Identify which cell holds the provided text, then report its [x, y] central coordinate. 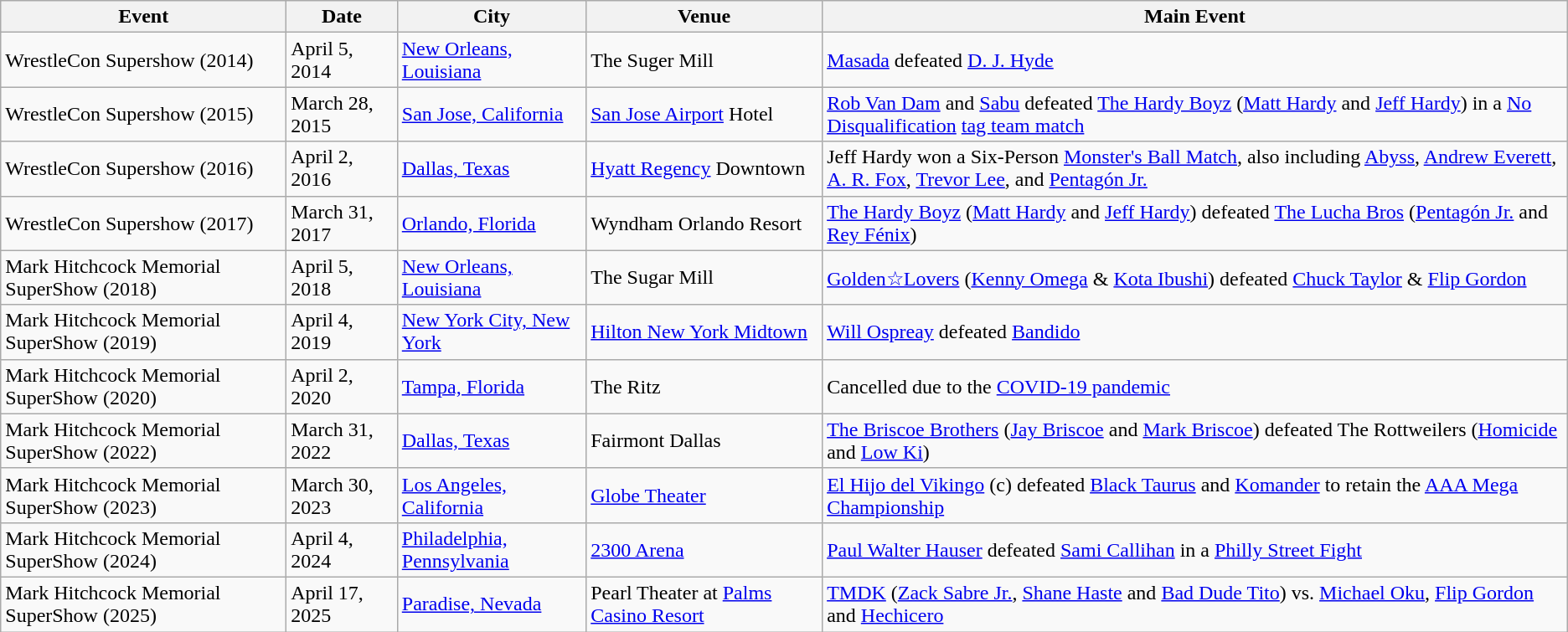
Will Ospreay defeated Bandido [1195, 331]
Mark Hitchcock Memorial SuperShow (2025) [144, 604]
Golden☆Lovers (Kenny Omega & Kota Ibushi) defeated Chuck Taylor & Flip Gordon [1195, 278]
Mark Hitchcock Memorial SuperShow (2023) [144, 496]
The Suger Mill [704, 60]
Globe Theater [704, 496]
March 31, 2022 [342, 440]
Orlando, Florida [491, 223]
Mark Hitchcock Memorial SuperShow (2019) [144, 331]
Mark Hitchcock Memorial SuperShow (2024) [144, 549]
El Hijo del Vikingo (c) defeated Black Taurus and Komander to retain the AAA Mega Championship [1195, 496]
Date [342, 17]
April 5, 2018 [342, 278]
The Hardy Boyz (Matt Hardy and Jeff Hardy) defeated The Lucha Bros (Pentagón Jr. and Rey Fénix) [1195, 223]
Jeff Hardy won a Six-Person Monster's Ball Match, also including Abyss, Andrew Everett, A. R. Fox, Trevor Lee, and Pentagón Jr. [1195, 169]
Mark Hitchcock Memorial SuperShow (2018) [144, 278]
March 31, 2017 [342, 223]
San Jose Airport Hotel [704, 114]
WrestleCon Supershow (2016) [144, 169]
Fairmont Dallas [704, 440]
Hilton New York Midtown [704, 331]
Philadelphia, Pennsylvania [491, 549]
Tampa, Florida [491, 387]
Hyatt Regency Downtown [704, 169]
April 2, 2016 [342, 169]
April 5, 2014 [342, 60]
April 2, 2020 [342, 387]
Rob Van Dam and Sabu defeated The Hardy Boyz (Matt Hardy and Jeff Hardy) in a No Disqualification tag team match [1195, 114]
WrestleCon Supershow (2015) [144, 114]
March 30, 2023 [342, 496]
April 17, 2025 [342, 604]
April 4, 2019 [342, 331]
Paradise, Nevada [491, 604]
Event [144, 17]
Cancelled due to the COVID-19 pandemic [1195, 387]
WrestleCon Supershow (2017) [144, 223]
The Sugar Mill [704, 278]
Masada defeated D. J. Hyde [1195, 60]
The Ritz [704, 387]
March 28, 2015 [342, 114]
WrestleCon Supershow (2014) [144, 60]
Pearl Theater at Palms Casino Resort [704, 604]
Main Event [1195, 17]
Venue [704, 17]
The Briscoe Brothers (Jay Briscoe and Mark Briscoe) defeated The Rottweilers (Homicide and Low Ki) [1195, 440]
2300 Arena [704, 549]
City [491, 17]
Wyndham Orlando Resort [704, 223]
Mark Hitchcock Memorial SuperShow (2020) [144, 387]
Los Angeles, California [491, 496]
San Jose, California [491, 114]
Mark Hitchcock Memorial SuperShow (2022) [144, 440]
Paul Walter Hauser defeated Sami Callihan in a Philly Street Fight [1195, 549]
New York City, New York [491, 331]
TMDK (Zack Sabre Jr., Shane Haste and Bad Dude Tito) vs. Michael Oku, Flip Gordon and Hechicero [1195, 604]
April 4, 2024 [342, 549]
